For the text-containing cell, return its midpoint in (X, Y) coordinate format. 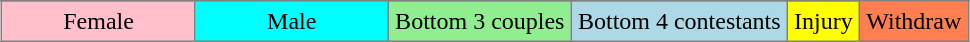
Bottom 4 contestants (679, 21)
Female (98, 21)
Injury (823, 21)
Bottom 3 couples (480, 21)
Male (292, 21)
Withdraw (914, 21)
